Find where the given text appears and provide that cell's center as [x, y] coordinate. 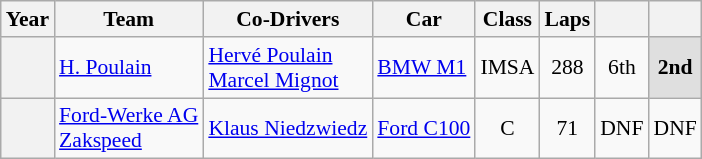
2nd [676, 68]
IMSA [507, 68]
Ford-Werke AG Zakspeed [128, 128]
Ford C100 [424, 128]
Car [424, 19]
Year [28, 19]
Klaus Niedzwiedz [288, 128]
BMW M1 [424, 68]
Co-Drivers [288, 19]
6th [622, 68]
288 [567, 68]
C [507, 128]
Class [507, 19]
71 [567, 128]
Laps [567, 19]
Hervé Poulain Marcel Mignot [288, 68]
Team [128, 19]
H. Poulain [128, 68]
